Output the (X, Y) coordinate of the center of the cell containing the given text.  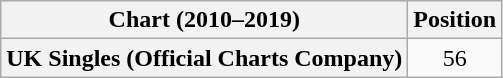
56 (455, 58)
UK Singles (Official Charts Company) (204, 58)
Chart (2010–2019) (204, 20)
Position (455, 20)
